Return the [x, y] coordinate for the center point of the cell that contains the specified text.  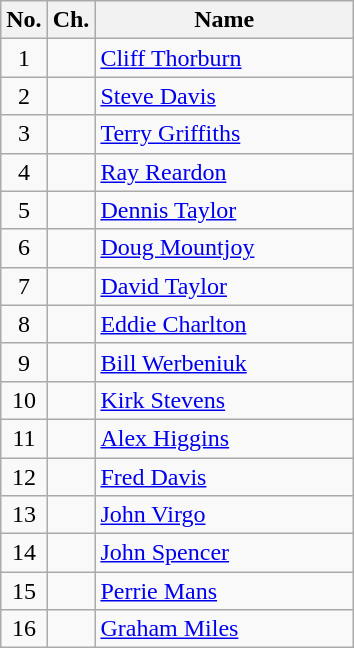
Eddie Charlton [224, 324]
Dennis Taylor [224, 210]
No. [24, 20]
8 [24, 324]
Terry Griffiths [224, 134]
5 [24, 210]
Cliff Thorburn [224, 58]
Ch. [71, 20]
Name [224, 20]
11 [24, 438]
Steve Davis [224, 96]
2 [24, 96]
Kirk Stevens [224, 400]
12 [24, 477]
14 [24, 553]
David Taylor [224, 286]
John Spencer [224, 553]
6 [24, 248]
1 [24, 58]
Fred Davis [224, 477]
16 [24, 629]
Perrie Mans [224, 591]
3 [24, 134]
7 [24, 286]
Graham Miles [224, 629]
15 [24, 591]
Alex Higgins [224, 438]
Bill Werbeniuk [224, 362]
13 [24, 515]
4 [24, 172]
Ray Reardon [224, 172]
John Virgo [224, 515]
9 [24, 362]
10 [24, 400]
Doug Mountjoy [224, 248]
